Return the [X, Y] coordinate for the center point of the cell that contains the specified text.  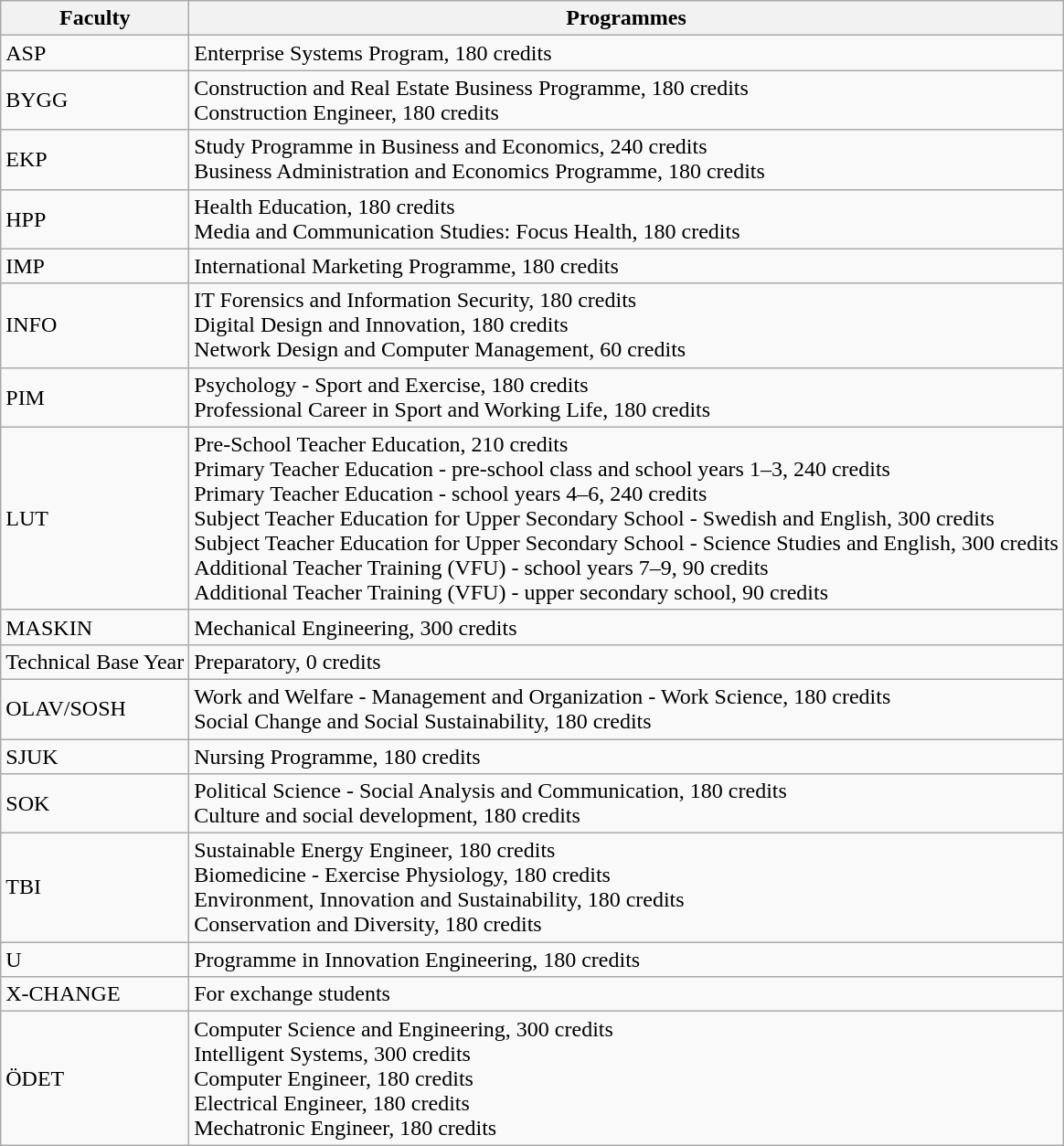
ASP [95, 53]
HPP [95, 219]
OLAV/SOSH [95, 709]
Mechanical Engineering, 300 credits [627, 627]
INFO [95, 325]
U [95, 960]
For exchange students [627, 994]
Technical Base Year [95, 662]
Programme in Innovation Engineering, 180 credits [627, 960]
International Marketing Programme, 180 credits [627, 266]
Nursing Programme, 180 credits [627, 756]
Study Programme in Business and Economics, 240 creditsBusiness Administration and Economics Programme, 180 credits [627, 159]
PIM [95, 397]
MASKIN [95, 627]
SOK [95, 804]
Psychology - Sport and Exercise, 180 creditsProfessional Career in Sport and Working Life, 180 credits [627, 397]
BYGG [95, 101]
Political Science - Social Analysis and Communication, 180 creditsCulture and social development, 180 credits [627, 804]
EKP [95, 159]
X-CHANGE [95, 994]
TBI [95, 888]
IT Forensics and Information Security, 180 creditsDigital Design and Innovation, 180 creditsNetwork Design and Computer Management, 60 credits [627, 325]
ÖDET [95, 1078]
Faculty [95, 18]
Programmes [627, 18]
Work and Welfare - Management and Organization - Work Science, 180 creditsSocial Change and Social Sustainability, 180 credits [627, 709]
LUT [95, 518]
IMP [95, 266]
SJUK [95, 756]
Health Education, 180 creditsMedia and Communication Studies: Focus Health, 180 credits [627, 219]
Enterprise Systems Program, 180 credits [627, 53]
Preparatory, 0 credits [627, 662]
Construction and Real Estate Business Programme, 180 creditsConstruction Engineer, 180 credits [627, 101]
